Extract the (x, y) coordinate from the center of the cell holding the provided text.  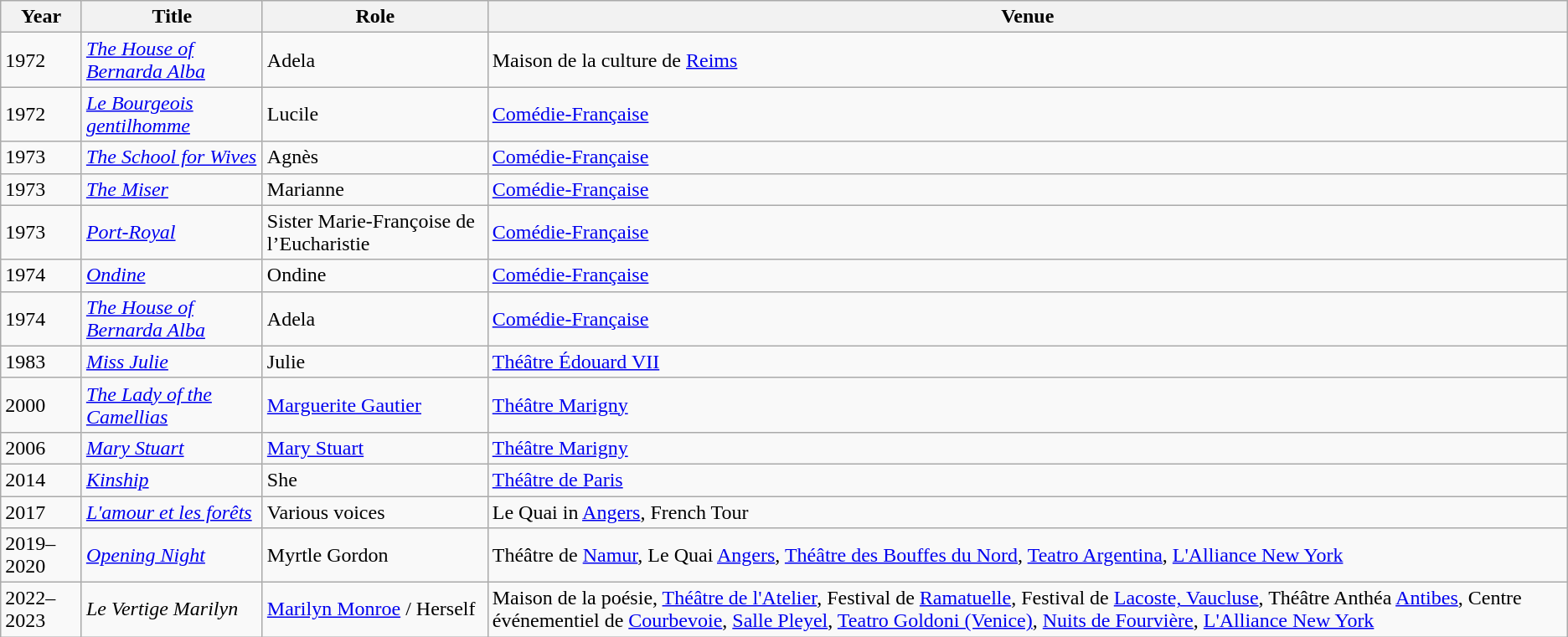
2017 (42, 511)
Théâtre Édouard VII (1027, 362)
2022–2023 (42, 609)
Sister Marie-Françoise de l’Eucharistie (375, 233)
Marianne (375, 189)
Opening Night (172, 556)
The Miser (172, 189)
2019–2020 (42, 556)
Lucile (375, 114)
Venue (1027, 17)
Théâtre de Namur, Le Quai Angers, Théâtre des Bouffes du Nord, Teatro Argentina, L'Alliance New York (1027, 556)
Julie (375, 362)
She (375, 480)
Le Quai in Angers, French Tour (1027, 511)
2006 (42, 448)
Agnès (375, 157)
2000 (42, 405)
Various voices (375, 511)
Port-Royal (172, 233)
Théâtre de Paris (1027, 480)
Role (375, 17)
Marilyn Monroe / Herself (375, 609)
Miss Julie (172, 362)
Title (172, 17)
Maison de la culture de Reims (1027, 60)
Le Vertige Marilyn (172, 609)
The Lady of the Camellias (172, 405)
Marguerite Gautier (375, 405)
1983 (42, 362)
Le Bourgeois gentilhomme (172, 114)
Kinship (172, 480)
Year (42, 17)
The School for Wives (172, 157)
L'amour et les forêts (172, 511)
2014 (42, 480)
Myrtle Gordon (375, 556)
